Scan for the cell matching the given text and deliver its (x, y) coordinate at center. 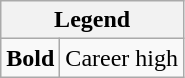
Bold (30, 58)
Career high (122, 58)
Legend (92, 20)
